Return the [X, Y] coordinate for the center point of the cell that contains the specified text.  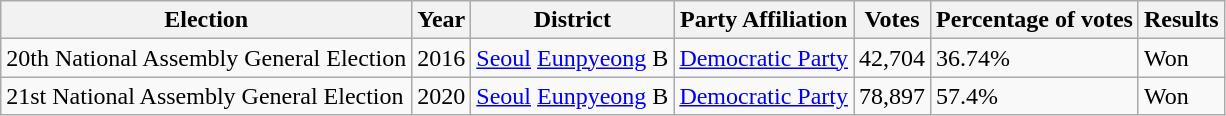
42,704 [892, 58]
57.4% [1035, 96]
Results [1181, 20]
Election [206, 20]
Votes [892, 20]
21st National Assembly General Election [206, 96]
Party Affiliation [764, 20]
District [572, 20]
36.74% [1035, 58]
78,897 [892, 96]
2020 [442, 96]
Year [442, 20]
Percentage of votes [1035, 20]
20th National Assembly General Election [206, 58]
2016 [442, 58]
